Return [X, Y] of the center of cell containing provided text 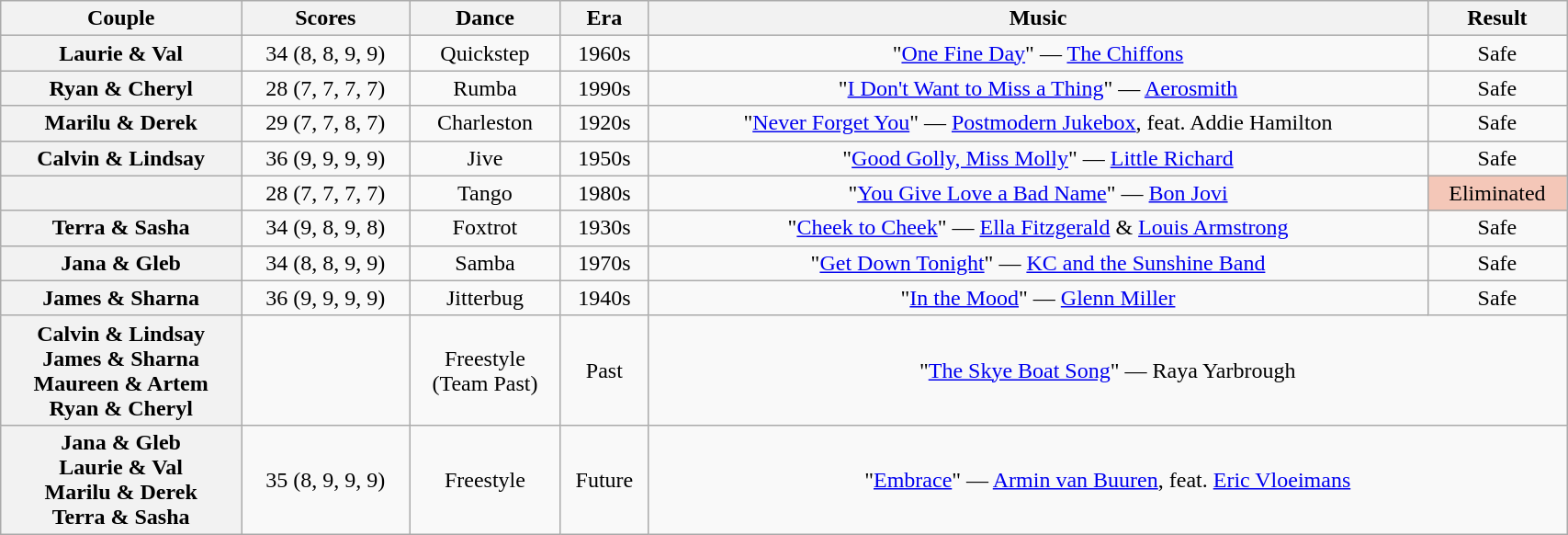
Freestyle [485, 480]
34 (9, 8, 9, 8) [325, 228]
"Good Golly, Miss Molly" — Little Richard [1038, 158]
Jana & Gleb [121, 263]
"Get Down Tonight" — KC and the Sunshine Band [1038, 263]
Music [1038, 18]
1930s [604, 228]
"Cheek to Cheek" — Ella Fitzgerald & Louis Armstrong [1038, 228]
Calvin & LindsayJames & SharnaMaureen & ArtemRyan & Cheryl [121, 370]
35 (8, 9, 9, 9) [325, 480]
"In the Mood" — Glenn Miller [1038, 298]
Jive [485, 158]
Era [604, 18]
Couple [121, 18]
Foxtrot [485, 228]
1950s [604, 158]
1990s [604, 88]
Terra & Sasha [121, 228]
Eliminated [1497, 193]
Ryan & Cheryl [121, 88]
Charleston [485, 123]
"One Fine Day" — The Chiffons [1038, 53]
1920s [604, 123]
Result [1497, 18]
Samba [485, 263]
Jitterbug [485, 298]
Calvin & Lindsay [121, 158]
Past [604, 370]
Dance [485, 18]
"Never Forget You" — Postmodern Jukebox, feat. Addie Hamilton [1038, 123]
"Embrace" — Armin van Buuren, feat. Eric Vloeimans [1108, 480]
Laurie & Val [121, 53]
Quickstep [485, 53]
Future [604, 480]
Marilu & Derek [121, 123]
1960s [604, 53]
Jana & GlebLaurie & ValMarilu & DerekTerra & Sasha [121, 480]
1980s [604, 193]
1970s [604, 263]
"You Give Love a Bad Name" — Bon Jovi [1038, 193]
"I Don't Want to Miss a Thing" — Aerosmith [1038, 88]
29 (7, 7, 8, 7) [325, 123]
Scores [325, 18]
1940s [604, 298]
Rumba [485, 88]
Freestyle(Team Past) [485, 370]
James & Sharna [121, 298]
"The Skye Boat Song" — Raya Yarbrough [1108, 370]
Tango [485, 193]
